Output the (X, Y) coordinate of the center of the cell containing the given text.  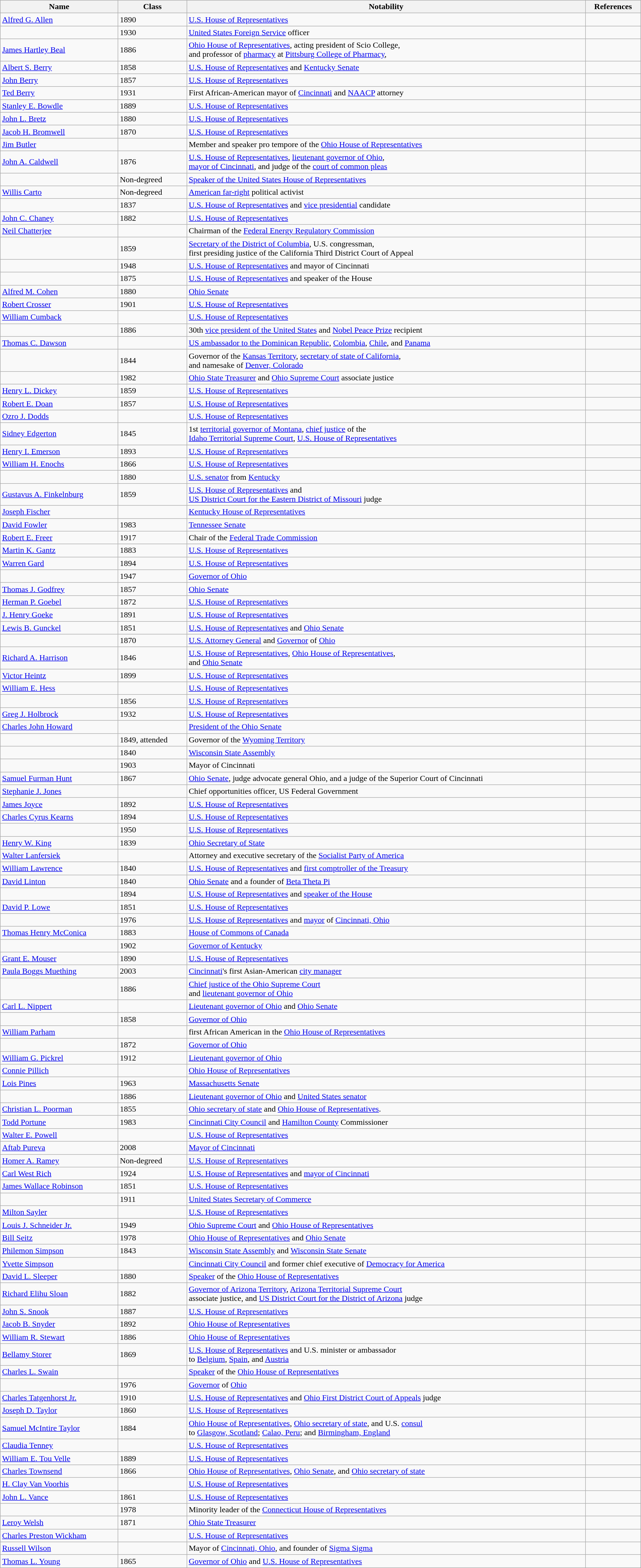
1849, attended (152, 740)
Alfred G. Allen (59, 20)
Greg J. Holbrock (59, 714)
U.S. House of Representatives and Ohio First District Court of Appeals judge (386, 1398)
Lieutenant governor of Ohio (386, 1058)
Ohio Senate, judge advocate general Ohio, and a judge of the Superior Court of Cincinnati (386, 778)
David Fowler (59, 525)
Richard Elihu Sloan (59, 1294)
Henry L. Dickey (59, 390)
David P. Lowe (59, 907)
U.S. House of Representatives and Ohio Senate (386, 628)
Aftab Pureva (59, 1148)
Charles Tatgenhorst Jr. (59, 1398)
John L. Vance (59, 1497)
first African American in the Ohio House of Representatives (386, 1032)
Milton Sayler (59, 1212)
Ohio secretary of state and Ohio House of Representatives. (386, 1109)
Richard A. Harrison (59, 658)
1844 (152, 360)
1932 (152, 714)
1869 (152, 1354)
Christian L. Poorman (59, 1109)
David Linton (59, 881)
Charles Townsend (59, 1471)
James Hartley Beal (59, 50)
References (613, 7)
Jacob B. Snyder (59, 1324)
James Joyce (59, 804)
1924 (152, 1173)
Robert E. Doan (59, 403)
Thomas Henry McConica (59, 933)
Robert E. Freer (59, 538)
U.S. Attorney General and Governor of Ohio (386, 641)
Bill Seitz (59, 1238)
Attorney and executive secretary of the Socialist Party of America (386, 856)
Walter Lanfersiek (59, 856)
Minority leader of the Connecticut House of Representatives (386, 1510)
President of the Ohio Senate (386, 727)
Bellamy Storer (59, 1354)
Stanley E. Bowdle (59, 106)
1982 (152, 378)
Governor of Kentucky (386, 946)
House of Commons of Canada (386, 933)
Joseph D. Taylor (59, 1410)
Philemon Simpson (59, 1251)
Warren Gard (59, 563)
Speaker of the United States House of Representatives (386, 180)
Claudia Tenney (59, 1445)
Ohio House of Representatives, Ohio Senate, and Ohio secretary of state (386, 1471)
William G. Pickrel (59, 1058)
United States Secretary of Commerce (386, 1199)
William E. Hess (59, 688)
1839 (152, 843)
Stephanie J. Jones (59, 791)
William Lawrence (59, 869)
William Parham (59, 1032)
William R. Stewart (59, 1337)
U.S. House of Representatives and first comptroller of the Treasury (386, 869)
Governor of the Wyoming Territory (386, 740)
1875 (152, 279)
1917 (152, 538)
1899 (152, 675)
John Berry (59, 80)
U.S. House of Representatives and U.S. minister or ambassadorto Belgium, Spain, and Austria (386, 1354)
Mayor of Cincinnati, Ohio, and founder of Sigma Sigma (386, 1548)
Robert Crosser (59, 304)
1867 (152, 778)
Wisconsin State Assembly (386, 753)
Class (152, 7)
Massachusetts Senate (386, 1084)
Victor Heintz (59, 675)
1902 (152, 946)
1865 (152, 1561)
1949 (152, 1225)
Alfred M. Cohen (59, 291)
1901 (152, 304)
Ohio Senate and a founder of Beta Theta Pi (386, 881)
1947 (152, 576)
Ohio State Treasurer and Ohio Supreme Court associate justice (386, 378)
Chief opportunities officer, US Federal Government (386, 791)
Wisconsin State Assembly and Wisconsin State Senate (386, 1251)
American far-right political activist (386, 192)
Ohio Secretary of State (386, 843)
1887 (152, 1311)
Joseph Fischer (59, 512)
Grant E. Mouser (59, 958)
Samuel Furman Hunt (59, 778)
Samuel McIntire Taylor (59, 1428)
1837 (152, 205)
Herman P. Goebel (59, 602)
Carl West Rich (59, 1173)
Thomas L. Young (59, 1561)
1845 (152, 434)
Governor of Ohio and U.S. House of Representatives (386, 1561)
Chairman of the Federal Energy Regulatory Commission (386, 231)
David L. Sleeper (59, 1277)
U.S. House of Representatives and vice presidential candidate (386, 205)
1871 (152, 1523)
1911 (152, 1199)
Neil Chatterjee (59, 231)
1876 (152, 162)
Chief justice of the Ohio Supreme Courtand lieutenant governor of Ohio (386, 989)
Russell Wilson (59, 1548)
Ohio House of Representatives, acting president of Scio College,and professor of pharmacy at Pittsburg College of Pharmacy, (386, 50)
Henry W. King (59, 843)
Thomas C. Dawson (59, 343)
J. Henry Goeke (59, 615)
1910 (152, 1398)
Ohio Supreme Court and Ohio House of Representatives (386, 1225)
Governor of Arizona Territory, Arizona Territorial Supreme Courtassociate justice, and US District Court for the District of Arizona judge (386, 1294)
Jim Butler (59, 144)
Martin K. Gantz (59, 550)
John L. Bretz (59, 119)
James Wallace Robinson (59, 1186)
1912 (152, 1058)
1st territorial governor of Montana, chief justice of theIdaho Territorial Supreme Court, U.S. House of Representatives (386, 434)
Carl L. Nippert (59, 1006)
30th vice president of the United States and Nobel Peace Prize recipient (386, 330)
US ambassador to the Dominican Republic, Colombia, Chile, and Panama (386, 343)
1950 (152, 830)
Lois Pines (59, 1084)
1963 (152, 1084)
Henry I. Emerson (59, 451)
Thomas J. Godfrey (59, 589)
Ohio State Treasurer (386, 1523)
Name (59, 7)
Ohio House of Representatives and Ohio Senate (386, 1238)
Secretary of the District of Columbia, U.S. congressman,first presiding justice of the California Third District Court of Appeal (386, 248)
Charles Preston Wickham (59, 1536)
1903 (152, 765)
Walter E. Powell (59, 1135)
1861 (152, 1497)
1846 (152, 658)
Member and speaker pro tempore of the Ohio House of Representatives (386, 144)
1860 (152, 1410)
Ozro J. Dodds (59, 417)
Lieutenant governor of Ohio and Ohio Senate (386, 1006)
Jacob H. Bromwell (59, 132)
1856 (152, 701)
Paula Boggs Muething (59, 971)
Ohio House of Representatives, Ohio secretary of state, and U.S. consulto Glasgow, Scotland; Calao, Peru; and Birmingham, England (386, 1428)
John A. Caldwell (59, 162)
2008 (152, 1148)
1891 (152, 615)
Chair of the Federal Trade Commission (386, 538)
1931 (152, 93)
Willis Carto (59, 192)
U.S. House of Representatives and Kentucky Senate (386, 67)
Todd Portune (59, 1122)
Albert S. Berry (59, 67)
John C. Chaney (59, 218)
Governor of the Kansas Territory, secretary of state of California,and namesake of Denver, Colorado (386, 360)
William Cumback (59, 317)
Lewis B. Gunckel (59, 628)
Cincinnati City Council and Hamilton County Commissioner (386, 1122)
U.S. House of Representatives, lieutenant governor of Ohio,mayor of Cincinnati, and judge of the court of common pleas (386, 162)
Tennessee Senate (386, 525)
Charles Cyrus Kearns (59, 817)
U.S. senator from Kentucky (386, 477)
Cincinnati's first Asian-American city manager (386, 971)
H. Clay Van Voorhis (59, 1484)
Leroy Welsh (59, 1523)
1843 (152, 1251)
1948 (152, 266)
First African-American mayor of Cincinnati and NAACP attorney (386, 93)
Lieutenant governor of Ohio and United States senator (386, 1096)
Connie Pillich (59, 1071)
Charles John Howard (59, 727)
Ted Berry (59, 93)
Cincinnati City Council and former chief executive of Democracy for America (386, 1263)
1884 (152, 1428)
John S. Snook (59, 1311)
Gustavus A. Finkelnburg (59, 494)
1855 (152, 1109)
William H. Enochs (59, 464)
1893 (152, 451)
U.S. House of Representatives and mayor of Cincinnati, Ohio (386, 920)
Charles L. Swain (59, 1372)
Kentucky House of Representatives (386, 512)
1930 (152, 32)
Sidney Edgerton (59, 434)
Notability (386, 7)
U.S. House of Representatives andUS District Court for the Eastern District of Missouri judge (386, 494)
2003 (152, 971)
Louis J. Schneider Jr. (59, 1225)
William E. Tou Velle (59, 1458)
Yvette Simpson (59, 1263)
United States Foreign Service officer (386, 32)
Homer A. Ramey (59, 1161)
U.S. House of Representatives, Ohio House of Representatives,and Ohio Senate (386, 658)
